Extract the (X, Y) coordinate from the center of the cell holding the provided text.  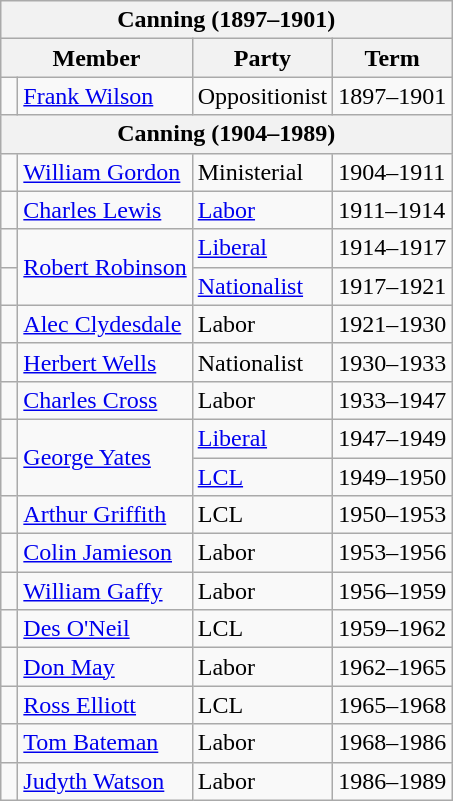
1921–1930 (392, 324)
1947–1949 (392, 438)
1917–1921 (392, 286)
William Gordon (105, 172)
1986–1989 (392, 781)
Arthur Griffith (105, 515)
Party (262, 58)
Term (392, 58)
1965–1968 (392, 705)
Charles Lewis (105, 210)
Charles Cross (105, 400)
1959–1962 (392, 629)
Robert Robinson (105, 267)
Colin Jamieson (105, 553)
1950–1953 (392, 515)
1897–1901 (392, 96)
Member (96, 58)
1911–1914 (392, 210)
Herbert Wells (105, 362)
1933–1947 (392, 400)
Judyth Watson (105, 781)
Des O'Neil (105, 629)
1962–1965 (392, 667)
William Gaffy (105, 591)
Oppositionist (262, 96)
1904–1911 (392, 172)
Don May (105, 667)
Ross Elliott (105, 705)
Canning (1897–1901) (226, 20)
George Yates (105, 457)
Tom Bateman (105, 743)
1968–1986 (392, 743)
Alec Clydesdale (105, 324)
Frank Wilson (105, 96)
1930–1933 (392, 362)
Ministerial (262, 172)
1953–1956 (392, 553)
1949–1950 (392, 477)
Canning (1904–1989) (226, 134)
1956–1959 (392, 591)
1914–1917 (392, 248)
